Provide the (X, Y) coordinate of the cell's center where the given text is located.  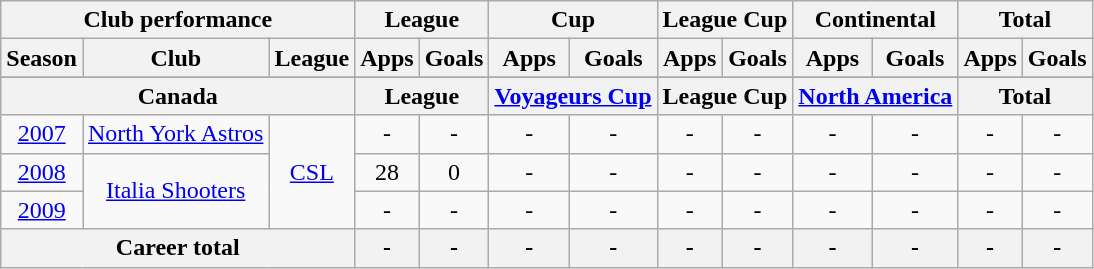
0 (454, 172)
Canada (178, 96)
2007 (42, 134)
Season (42, 58)
Italia Shooters (175, 191)
North America (876, 96)
CSL (312, 172)
Career total (178, 248)
2008 (42, 172)
Continental (876, 20)
28 (387, 172)
Club performance (178, 20)
Cup (573, 20)
North York Astros (175, 134)
Voyageurs Cup (573, 96)
2009 (42, 210)
Club (175, 58)
